Detect which cell encompasses the target text, then output its (X, Y) center coordinate. 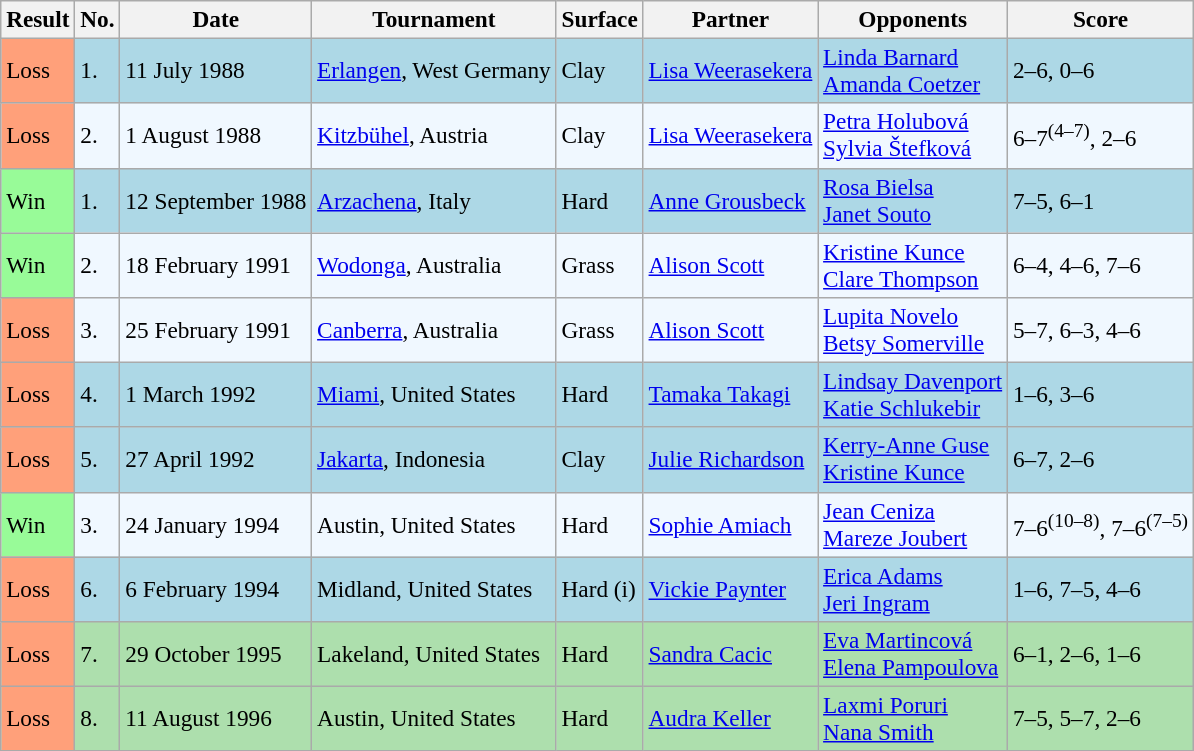
Miami, United States (434, 394)
29 October 1995 (216, 654)
4. (98, 394)
Wodonga, Australia (434, 264)
No. (98, 19)
5. (98, 460)
Vickie Paynter (730, 588)
25 February 1991 (216, 330)
Linda Barnard Amanda Coetzer (913, 70)
6–7(4–7), 2–6 (1101, 136)
24 January 1994 (216, 524)
Kristine Kunce Clare Thompson (913, 264)
Petra Holubová Sylvia Štefková (913, 136)
Date (216, 19)
Lindsay Davenport Katie Schlukebir (913, 394)
6–4, 4–6, 7–6 (1101, 264)
7. (98, 654)
Lakeland, United States (434, 654)
11 July 1988 (216, 70)
Arzachena, Italy (434, 200)
6–7, 2–6 (1101, 460)
Laxmi Poruri Nana Smith (913, 718)
7–6(10–8), 7–6(7–5) (1101, 524)
1 August 1988 (216, 136)
Julie Richardson (730, 460)
6. (98, 588)
Erica Adams Jeri Ingram (913, 588)
Eva Martincová Elena Pampoulova (913, 654)
1 March 1992 (216, 394)
Rosa Bielsa Janet Souto (913, 200)
Anne Grousbeck (730, 200)
11 August 1996 (216, 718)
6 February 1994 (216, 588)
Jakarta, Indonesia (434, 460)
Partner (730, 19)
7–5, 6–1 (1101, 200)
Kerry-Anne Guse Kristine Kunce (913, 460)
Score (1101, 19)
Hard (i) (600, 588)
1–6, 3–6 (1101, 394)
Erlangen, West Germany (434, 70)
Audra Keller (730, 718)
Jean Ceniza Mareze Joubert (913, 524)
1–6, 7–5, 4–6 (1101, 588)
Tournament (434, 19)
27 April 1992 (216, 460)
Result (38, 19)
12 September 1988 (216, 200)
8. (98, 718)
Sophie Amiach (730, 524)
Lupita Novelo Betsy Somerville (913, 330)
Midland, United States (434, 588)
18 February 1991 (216, 264)
Tamaka Takagi (730, 394)
Surface (600, 19)
5–7, 6–3, 4–6 (1101, 330)
6–1, 2–6, 1–6 (1101, 654)
7–5, 5–7, 2–6 (1101, 718)
Kitzbühel, Austria (434, 136)
Opponents (913, 19)
Sandra Cacic (730, 654)
Canberra, Australia (434, 330)
2–6, 0–6 (1101, 70)
